Search for the cell housing the specified text and yield its (X, Y) center coordinate. 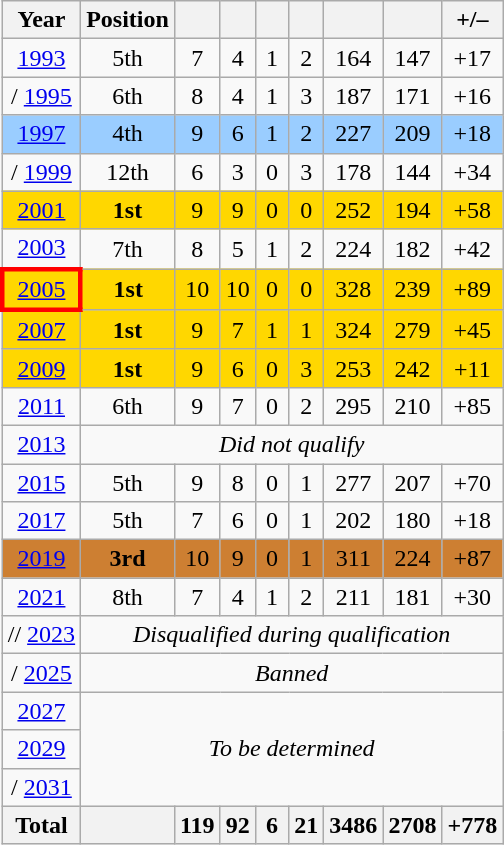
+45 (472, 330)
2007 (41, 330)
171 (412, 96)
328 (354, 290)
/ 1999 (41, 172)
207 (412, 483)
+16 (472, 96)
12th (128, 172)
202 (354, 521)
3486 (354, 825)
324 (354, 330)
+30 (472, 597)
211 (354, 597)
164 (354, 58)
+11 (472, 368)
252 (354, 210)
3rd (128, 559)
Did not qualify (292, 444)
2015 (41, 483)
+85 (472, 406)
/ 2025 (41, 673)
147 (412, 58)
194 (412, 210)
144 (412, 172)
2708 (412, 825)
2011 (41, 406)
2001 (41, 210)
187 (354, 96)
182 (412, 249)
2009 (41, 368)
2005 (41, 290)
+89 (472, 290)
2019 (41, 559)
311 (354, 559)
8th (128, 597)
277 (354, 483)
4th (128, 134)
1993 (41, 58)
To be determined (292, 749)
Year (41, 20)
+34 (472, 172)
// 2023 (41, 635)
295 (354, 406)
178 (354, 172)
242 (412, 368)
21 (306, 825)
+778 (472, 825)
227 (354, 134)
1997 (41, 134)
Banned (292, 673)
+58 (472, 210)
+70 (472, 483)
210 (412, 406)
2021 (41, 597)
+87 (472, 559)
92 (238, 825)
2027 (41, 711)
+/– (472, 20)
+17 (472, 58)
239 (412, 290)
5 (238, 249)
209 (412, 134)
119 (197, 825)
253 (354, 368)
2017 (41, 521)
Total (41, 825)
181 (412, 597)
2003 (41, 249)
2013 (41, 444)
180 (412, 521)
279 (412, 330)
+42 (472, 249)
/ 1995 (41, 96)
Position (128, 20)
Disqualified during qualification (292, 635)
2029 (41, 749)
7th (128, 249)
/ 2031 (41, 787)
